Return [x, y] of the center of cell containing provided text 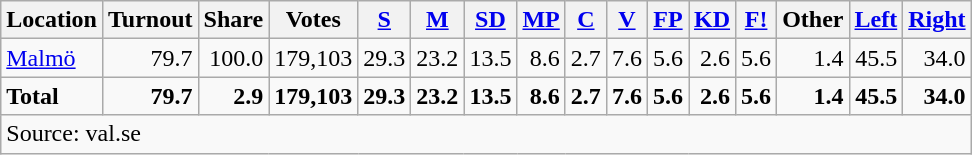
C [586, 20]
V [626, 20]
F! [756, 20]
Votes [314, 20]
Turnout [150, 20]
KD [712, 20]
M [438, 20]
MP [541, 20]
100.0 [234, 58]
Left [876, 20]
Other [813, 20]
2.9 [234, 96]
S [384, 20]
Malmö [52, 58]
Right [937, 20]
Source: val.se [486, 134]
SD [490, 20]
Total [52, 96]
Share [234, 20]
Location [52, 20]
FP [668, 20]
